Output the (x, y) coordinate of the center of the cell containing the given text.  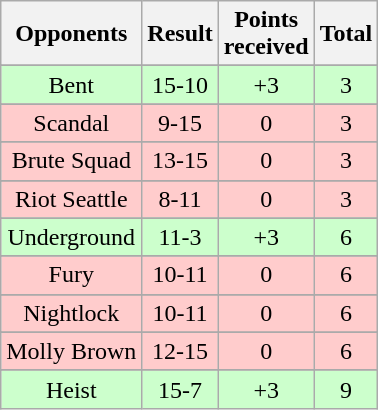
Brute Squad (72, 161)
Scandal (72, 123)
Heist (72, 389)
Fury (72, 275)
9-15 (180, 123)
15-7 (180, 389)
8-11 (180, 199)
Underground (72, 237)
11-3 (180, 237)
Riot Seattle (72, 199)
Bent (72, 85)
Result (180, 34)
Total (346, 34)
Pointsreceived (266, 34)
Molly Brown (72, 351)
15-10 (180, 85)
13-15 (180, 161)
9 (346, 389)
Nightlock (72, 313)
Opponents (72, 34)
12-15 (180, 351)
